Provide the [X, Y] coordinate of the cell's center where the given text is located.  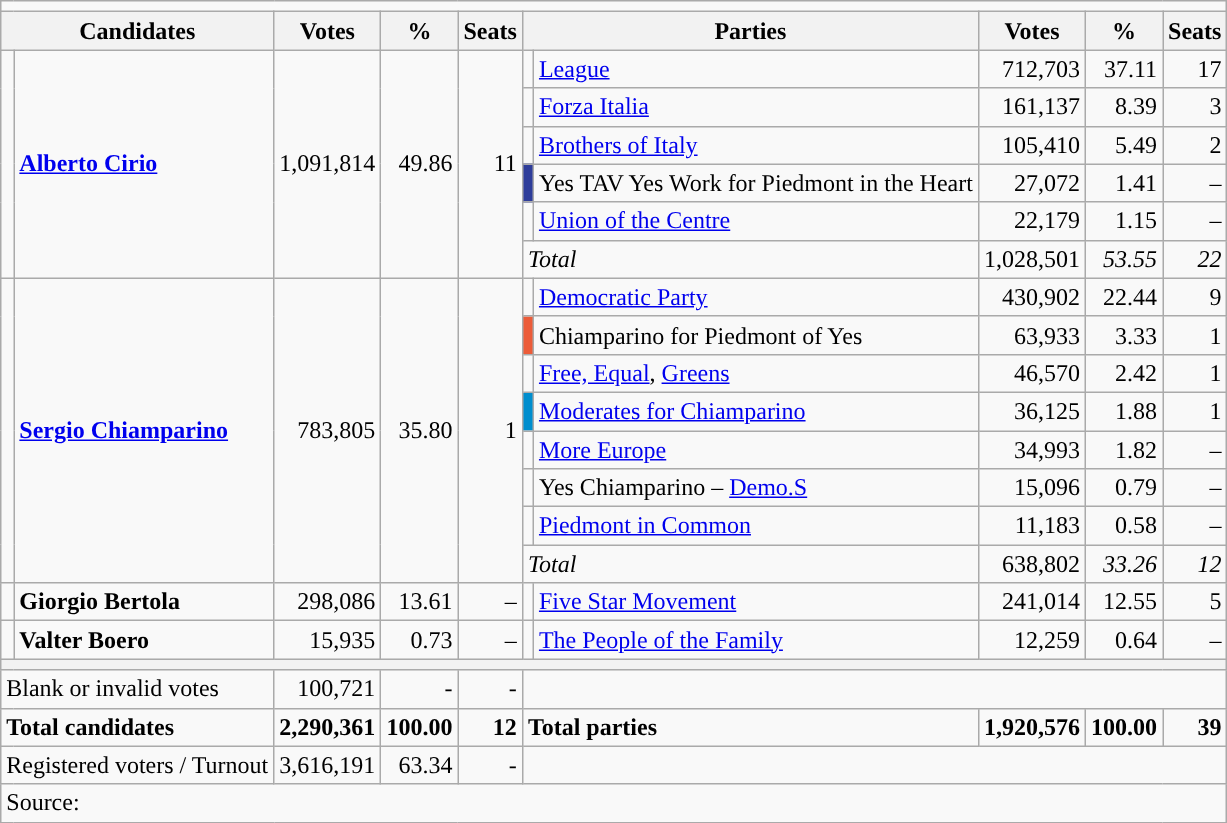
Registered voters / Turnout [138, 765]
Free, Equal, Greens [756, 373]
161,137 [1032, 107]
46,570 [1032, 373]
298,086 [328, 602]
1.41 [1124, 183]
League [756, 69]
Parties [750, 31]
105,410 [1032, 145]
9 [1195, 297]
638,802 [1032, 564]
712,703 [1032, 69]
Giorgio Bertola [144, 602]
17 [1195, 69]
15,935 [328, 640]
22 [1195, 259]
0.79 [1124, 488]
Blank or invalid votes [138, 689]
8.39 [1124, 107]
Total candidates [138, 727]
13.61 [420, 602]
63,933 [1032, 335]
Forza Italia [756, 107]
More Europe [756, 449]
1,028,501 [1032, 259]
15,096 [1032, 488]
1,091,814 [328, 164]
Democratic Party [756, 297]
Source: [614, 803]
Piedmont in Common [756, 526]
12,259 [1032, 640]
39 [1195, 727]
2 [1195, 145]
22,179 [1032, 221]
35.80 [420, 430]
5.49 [1124, 145]
Alberto Cirio [144, 164]
12.55 [1124, 602]
Valter Boero [144, 640]
430,902 [1032, 297]
0.58 [1124, 526]
3.33 [1124, 335]
2,290,361 [328, 727]
11 [490, 164]
49.86 [420, 164]
241,014 [1032, 602]
Five Star Movement [756, 602]
33.26 [1124, 564]
22.44 [1124, 297]
11,183 [1032, 526]
37.11 [1124, 69]
0.73 [420, 640]
Moderates for Chiamparino [756, 411]
Sergio Chiamparino [144, 430]
1.88 [1124, 411]
2.42 [1124, 373]
Candidates [138, 31]
3 [1195, 107]
27,072 [1032, 183]
Chiamparino for Piedmont of Yes [756, 335]
5 [1195, 602]
1,920,576 [1032, 727]
34,993 [1032, 449]
Union of the Centre [756, 221]
1.15 [1124, 221]
783,805 [328, 430]
0.64 [1124, 640]
1.82 [1124, 449]
Brothers of Italy [756, 145]
The People of the Family [756, 640]
63.34 [420, 765]
100,721 [328, 689]
Yes Chiamparino – Demo.S [756, 488]
3,616,191 [328, 765]
Yes TAV Yes Work for Piedmont in the Heart [756, 183]
Total parties [750, 727]
53.55 [1124, 259]
36,125 [1032, 411]
